Identify which cell holds the provided text, then report its [X, Y] central coordinate. 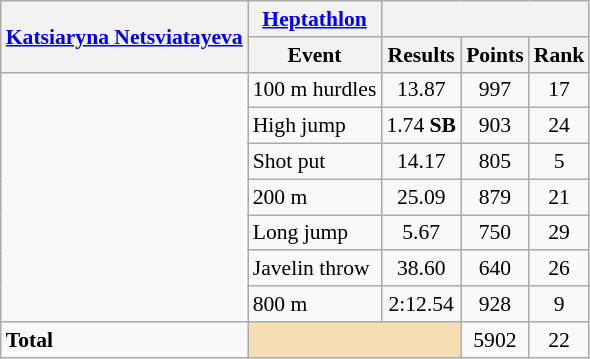
Shot put [315, 162]
17 [560, 90]
805 [495, 162]
Rank [560, 55]
Long jump [315, 233]
Katsiaryna Netsviatayeva [124, 36]
928 [495, 304]
14.17 [421, 162]
903 [495, 126]
Points [495, 55]
879 [495, 197]
750 [495, 233]
21 [560, 197]
25.09 [421, 197]
13.87 [421, 90]
24 [560, 126]
200 m [315, 197]
Total [124, 340]
26 [560, 269]
100 m hurdles [315, 90]
5 [560, 162]
2:12.54 [421, 304]
Javelin throw [315, 269]
800 m [315, 304]
22 [560, 340]
Event [315, 55]
High jump [315, 126]
Heptathlon [315, 19]
5902 [495, 340]
997 [495, 90]
640 [495, 269]
5.67 [421, 233]
29 [560, 233]
1.74 SB [421, 126]
Results [421, 55]
9 [560, 304]
38.60 [421, 269]
